For the text-containing cell, return its midpoint in [x, y] coordinate format. 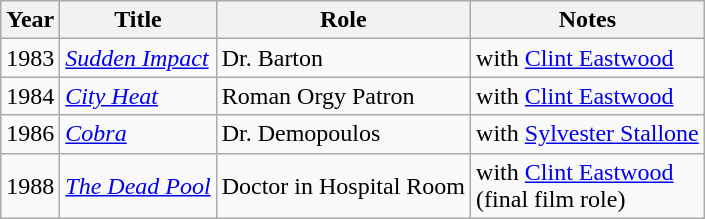
1988 [30, 186]
Cobra [138, 134]
Dr. Demopoulos [343, 134]
1984 [30, 96]
Role [343, 20]
Notes [588, 20]
Roman Orgy Patron [343, 96]
Sudden Impact [138, 58]
1983 [30, 58]
Dr. Barton [343, 58]
1986 [30, 134]
Title [138, 20]
with Sylvester Stallone [588, 134]
The Dead Pool [138, 186]
City Heat [138, 96]
Doctor in Hospital Room [343, 186]
Year [30, 20]
with Clint Eastwood(final film role) [588, 186]
